From the cell containing the given text, extract its center point as [X, Y] coordinate. 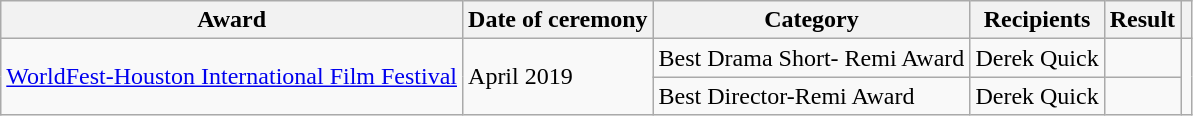
Date of ceremony [558, 20]
Award [232, 20]
Recipients [1037, 20]
Best Director-Remi Award [812, 96]
WorldFest-Houston International Film Festival [232, 77]
April 2019 [558, 77]
Best Drama Short- Remi Award [812, 58]
Result [1142, 20]
Category [812, 20]
